Detect which cell encompasses the target text, then output its (x, y) center coordinate. 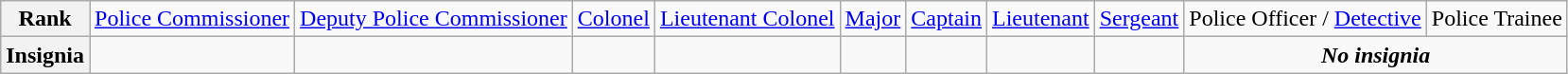
Lieutenant (1040, 19)
Major (873, 19)
Deputy Police Commissioner (434, 19)
Police Officer / Detective (1305, 19)
Sergeant (1139, 19)
Captain (947, 19)
Police Commissioner (193, 19)
No insignia (1376, 55)
Rank (45, 19)
Colonel (613, 19)
Insignia (45, 55)
Police Trainee (1496, 19)
Lieutenant Colonel (747, 19)
